Provide the (X, Y) coordinate of the cell's center where the given text is located.  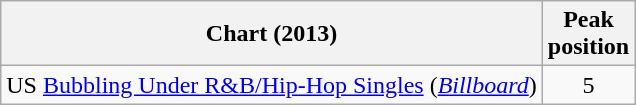
US Bubbling Under R&B/Hip-Hop Singles (Billboard) (272, 85)
5 (588, 85)
Chart (2013) (272, 34)
Peakposition (588, 34)
